Return (X, Y) of the center of cell containing provided text 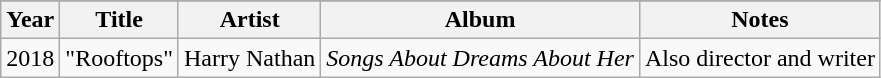
"Rooftops" (120, 58)
Songs About Dreams About Her (480, 58)
Year (30, 20)
Notes (760, 20)
2018 (30, 58)
Artist (249, 20)
Also director and writer (760, 58)
Harry Nathan (249, 58)
Title (120, 20)
Album (480, 20)
